Detect which cell encompasses the target text, then output its (x, y) center coordinate. 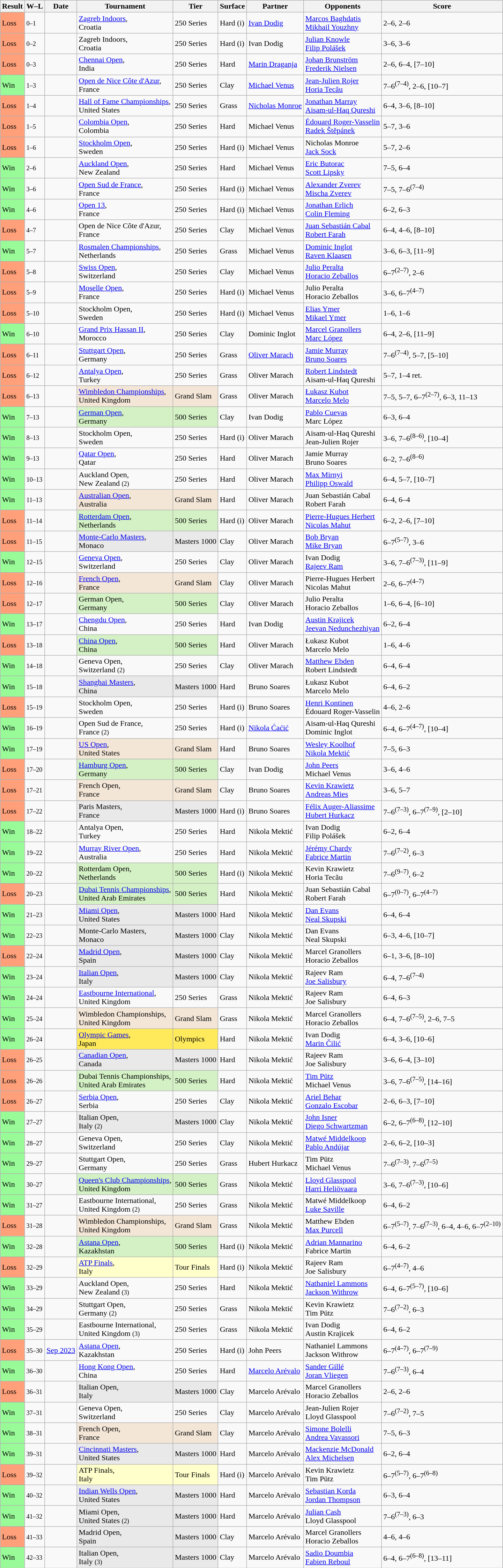
Johan Brunström Frederik Nielsen (343, 64)
5–7, 1–4 ret. (442, 376)
Marcos Baghdatis Mikhail Youzhny (343, 23)
5–7 (34, 251)
12–17 (34, 604)
3–6, 3–6 (442, 43)
7–6(7–3), 6–3 (442, 1516)
6–4, 6–7(4–7), [10–4] (442, 728)
Matwé Middelkoop Pablo Andújar (343, 1142)
3–6, 5–7 (442, 790)
Marin Draganja (275, 64)
15–19 (34, 707)
15–18 (34, 687)
Surface (233, 6)
6–4, 2–6, [11–9] (442, 334)
7–6(7–4), 5–7, [5–10] (442, 354)
4–7 (34, 230)
Pablo Cuevas Marc López (343, 417)
14–18 (34, 666)
7–6(7–3), 6–7(7–9), [2–10] (442, 811)
Rosmalen Championships, Netherlands (125, 251)
Jean-Julien Rojer Lloyd Glasspool (343, 1412)
4–6 (34, 209)
2–6, 6–3, [7–10] (442, 1101)
3–6, 4–6 (442, 769)
36–31 (34, 1392)
32–29 (34, 1267)
26–24 (34, 1039)
6–10 (34, 334)
Wimbledon Championships, United Kingdom (125, 396)
Sebastian Korda Jordan Thompson (343, 1495)
China Open, China (125, 645)
24–24 (34, 998)
4–6, 2–6 (442, 707)
Italian Open,Italy (3) (125, 1557)
6–4, 3–6, [10–6] (442, 1039)
3–6, 6–3, [11–9] (442, 251)
0–2 (34, 43)
Hong Kong Open,China (125, 1371)
Sander Gillé Joran Vliegen (343, 1371)
Aisam-ul-Haq Qureshi Dominic Inglot (343, 728)
Aisam-ul-Haq Qureshi Jean-Julien Rojer (343, 437)
Chennai Open, India (125, 64)
6–13 (34, 396)
Adrian Mannarino Fabrice Martin (343, 1246)
2–6, 6–4, [7–10] (442, 64)
17–22 (34, 811)
John Peers Michael Venus (343, 769)
22–24 (34, 956)
3–6, 7–6(8–6), [10–4] (442, 437)
6–2, 6–3 (442, 209)
Grand Prix Hassan II, Morocco (125, 334)
Stuttgart Open,Germany (2) (125, 1309)
1–6, 1–6 (442, 313)
5–10 (34, 313)
38–31 (34, 1433)
1–3 (34, 85)
Open Sud de France, France (2) (125, 728)
42–33 (34, 1557)
Geneva Open, Switzerland (125, 562)
Auckland Open,New Zealand (3) (125, 1288)
6–7(5–7), 7–6(7–3), 6–4, 4–6, 6–7(2–10) (442, 1225)
30–27 (34, 1184)
7–6(7–4), 2–6, [10–7] (442, 85)
6–3, 4–6, [10–7] (442, 935)
32–28 (34, 1246)
13–17 (34, 624)
6–7(5–7), 3–6 (442, 541)
John Peers (275, 1350)
Sadio Doumbia Fabien Reboul (343, 1557)
Nicholas Monroe (275, 106)
7–6(7–3), 6–4 (442, 1371)
3–6 (34, 189)
9–13 (34, 458)
37–31 (34, 1412)
Kevin Krawietz Andreas Mies (343, 790)
5–7, 3–6 (442, 126)
Indian Wells Open,United States (125, 1495)
26–26 (34, 1081)
6–2, 6–7(6–8), [12–10] (442, 1122)
John Isner Diego Schwartzman (343, 1122)
Open 13, France (125, 209)
Chengdu Open, China (125, 624)
25–24 (34, 1018)
41–33 (34, 1536)
Sep 2023 (61, 1350)
20–23 (34, 894)
Dubai Tennis Championships,United Arab Emirates (125, 1081)
35–30 (34, 1350)
Shanghai Masters, China (125, 687)
US Open, United States (125, 748)
6–2, 2–6, [7–10] (442, 520)
Julian Cash Lloyd Glasspool (343, 1516)
Matwé Middelkoop Luke Saville (343, 1205)
Murray River Open, Australia (125, 852)
Hall of Fame Championships, United States (125, 106)
40–32 (34, 1495)
W–L (34, 6)
22–23 (34, 935)
27–27 (34, 1122)
5–8 (34, 272)
6–7(4–7), 6–7(7–9) (442, 1350)
0–1 (34, 23)
Wesley Koolhof Nikola Mektić (343, 748)
12–15 (34, 562)
Simone Bolelli Andrea Vavassori (343, 1433)
Olympics (196, 1039)
7–5, 6–4 (442, 168)
Nicholas Monroe Jack Sock (343, 147)
21–23 (34, 914)
6–12 (34, 376)
Eastbourne International,United Kingdom (125, 998)
35–29 (34, 1329)
31–28 (34, 1225)
6–4, 5–7, [10–7] (442, 479)
17–20 (34, 769)
8–13 (34, 437)
2–6, 6–2, [10–3] (442, 1142)
Ivan Dodig Austin Krajicek (343, 1329)
26–27 (34, 1101)
6–7(0–7), 6–7(4–7) (442, 894)
1–6 (34, 147)
Matthew Ebden Robert Lindstedt (343, 666)
Monte-Carlo Masters, Monaco (125, 541)
6–4, 3–6, [8–10] (442, 106)
3–6, 6–4, [3–10] (442, 1060)
41–32 (34, 1516)
6–7(2–7), 2–6 (442, 272)
Monte-Carlo Masters,Monaco (125, 935)
Tier (196, 6)
Paris Masters, France (125, 811)
Swiss Open, Switzerland (125, 272)
Miami Open,United States (125, 914)
Queen's Club Championships,United Kingdom (125, 1184)
1–6, 4–6 (442, 645)
Kevin Krawietz Horia Tecău (343, 873)
Stuttgart Open, Germany (125, 354)
Matthew Ebden Max Purcell (343, 1225)
1–4 (34, 106)
3–6, 7–6(7–5), [14–16] (442, 1081)
Julian Knowle Filip Polášek (343, 43)
5–9 (34, 293)
7–6(7–2), 7–5 (442, 1412)
Miami Open,United States (2) (125, 1516)
11–15 (34, 541)
Cincinnati Masters,United States (125, 1454)
33–29 (34, 1288)
Result (12, 6)
3–6, 7–6(7–3), [11–9] (442, 562)
17–21 (34, 790)
Italian Open, Italy (2) (125, 1122)
Félix Auger-Aliassime Hubert Hurkacz (343, 811)
Ariel Behar Gonzalo Escobar (343, 1101)
17–19 (34, 748)
26–25 (34, 1060)
6–4, 6–7(5–7), [10–6] (442, 1288)
Hubert Hurkacz (275, 1163)
6–7(4–7), 4–6 (442, 1267)
0–3 (34, 64)
Serbia Open,Serbia (125, 1101)
7–6(7–3), 7–6(7–5) (442, 1163)
5–7, 2–6 (442, 147)
6–4, 6–7(6–8), [13–11] (442, 1557)
31–27 (34, 1205)
1–5 (34, 126)
7–5, 5–7, 6–7(2–7), 6–3, 11–13 (442, 396)
Lloyd Glasspool Harri Heliövaara (343, 1184)
3–6, 7–6(7–3), [10–6] (442, 1184)
Jonathan Erlich Colin Fleming (343, 209)
6–4, 7–6(7–4) (442, 977)
Robert Lindstedt Aisam-ul-Haq Qureshi (343, 376)
39–31 (34, 1454)
Olympic Games,Japan (125, 1039)
2–6, 6–7(4–7) (442, 583)
Ivan Dodig Rajeev Ram (343, 562)
23–24 (34, 977)
34–29 (34, 1309)
Eastbourne International,United Kingdom (3) (125, 1329)
Moselle Open, France (125, 293)
Hamburg Open, Germany (125, 769)
Austin Krajicek Jeevan Nedunchezhiyan (343, 624)
7–6(9–7), 6–2 (442, 873)
Canadian Open,Canada (125, 1060)
Ivan Dodig Marin Čilić (343, 1039)
6–7(5–7), 6–7(6–8) (442, 1475)
10–13 (34, 479)
Qatar Open, Qatar (125, 458)
1–6, 6–4, [6–10] (442, 604)
6–11 (34, 354)
Bob Bryan Mike Bryan (343, 541)
39–32 (34, 1475)
16–19 (34, 728)
Tournament (125, 6)
36–30 (34, 1371)
Score (442, 6)
6–4, 6–3 (442, 998)
Henri Kontinen Édouard Roger-Vasselin (343, 707)
Partner (275, 6)
6–2, 7–6(8–6) (442, 458)
French Open,France (125, 1433)
Édouard Roger-Vasselin Radek Štěpánek (343, 126)
Marcel Granollers Marc López (343, 334)
Jérémy Chardy Fabrice Martin (343, 852)
Stuttgart Open,Germany (125, 1163)
18–22 (34, 831)
Date (61, 6)
Geneva Open, Switzerland (2) (125, 666)
Jonathan Marray Aisam-ul-Haq Qureshi (343, 106)
28–27 (34, 1142)
Alexander Zverev Mischa Zverev (343, 189)
Open Sud de France, France (125, 189)
Auckland Open, New Zealand (2) (125, 479)
Elias Ymer Mikael Ymer (343, 313)
29–27 (34, 1163)
13–18 (34, 645)
7–13 (34, 417)
19–22 (34, 852)
Eric Butorac Scott Lipsky (343, 168)
6–1, 3–6, [8–10] (442, 956)
Ivan Dodig Filip Polášek (343, 831)
Nikola Ćaćić (275, 728)
6–4, 7–6(7–5), 2–6, 7–5 (442, 1018)
Dominic Inglot Raven Klaasen (343, 251)
3–6, 6–7(4–7) (442, 293)
Jean-Julien Rojer Horia Tecău (343, 85)
11–14 (34, 520)
4–6, 4–6 (442, 1536)
2–6 (34, 168)
Australian Open, Australia (125, 500)
7–5, 7–6(7–4) (442, 189)
Dominic Inglot (275, 334)
Eastbourne International,United Kingdom (2) (125, 1205)
Mackenzie McDonald Alex Michelsen (343, 1454)
20–22 (34, 873)
Auckland Open, New Zealand (125, 168)
12–16 (34, 583)
Colombia Open, Colombia (125, 126)
Dubai Tennis Championships, United Arab Emirates (125, 894)
11–13 (34, 500)
Max Mirnyi Philipp Oswald (343, 479)
Opponents (343, 6)
6–4, 4–6, [8–10] (442, 230)
